Identify which cell holds the provided text, then report its (X, Y) central coordinate. 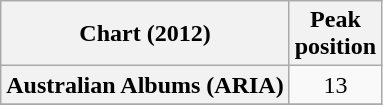
Peakposition (335, 34)
Chart (2012) (145, 34)
13 (335, 85)
Australian Albums (ARIA) (145, 85)
